Scan for the cell matching the given text and deliver its (x, y) coordinate at center. 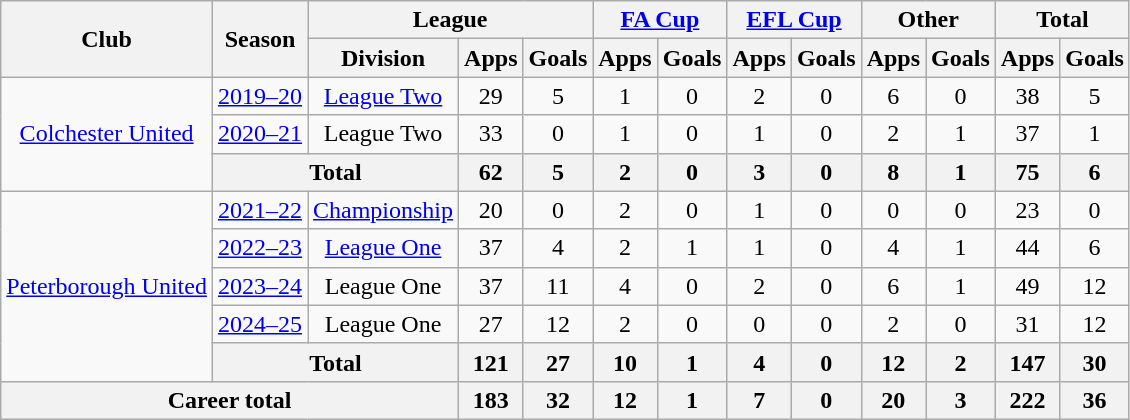
36 (1095, 400)
Career total (230, 400)
147 (1027, 362)
44 (1027, 248)
2023–24 (260, 286)
30 (1095, 362)
2022–23 (260, 248)
2019–20 (260, 96)
EFL Cup (794, 20)
Division (384, 58)
2024–25 (260, 324)
75 (1027, 172)
7 (759, 400)
Season (260, 39)
Club (107, 39)
Other (928, 20)
183 (491, 400)
11 (558, 286)
10 (625, 362)
FA Cup (660, 20)
Championship (384, 210)
29 (491, 96)
49 (1027, 286)
31 (1027, 324)
121 (491, 362)
38 (1027, 96)
8 (893, 172)
33 (491, 134)
23 (1027, 210)
League (450, 20)
Peterborough United (107, 286)
Colchester United (107, 134)
62 (491, 172)
2021–22 (260, 210)
32 (558, 400)
222 (1027, 400)
2020–21 (260, 134)
